Search for the cell housing the specified text and yield its [X, Y] center coordinate. 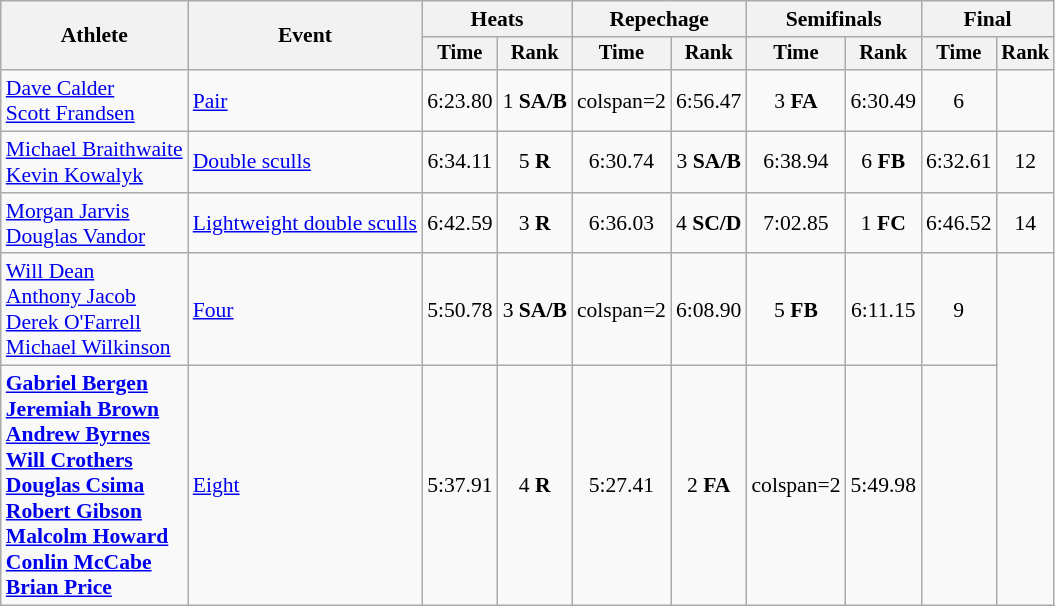
Lightweight double sculls [305, 224]
5:50.78 [460, 310]
Eight [305, 486]
3 R [535, 224]
Michael BraithwaiteKevin Kowalyk [94, 162]
6:30.49 [884, 100]
Repechage [660, 19]
6:08.90 [709, 310]
6 FB [884, 162]
Athlete [94, 36]
Will DeanAnthony JacobDerek O'FarrellMichael Wilkinson [94, 310]
5 FB [796, 310]
9 [958, 310]
Event [305, 36]
6:56.47 [709, 100]
14 [1025, 224]
1 SA/B [535, 100]
6:30.74 [622, 162]
12 [1025, 162]
6 [958, 100]
Dave CalderScott Frandsen [94, 100]
6:42.59 [460, 224]
4 R [535, 486]
Heats [497, 19]
3 FA [796, 100]
6:38.94 [796, 162]
Morgan JarvisDouglas Vandor [94, 224]
6:34.11 [460, 162]
Final [988, 19]
6:46.52 [958, 224]
Semifinals [834, 19]
7:02.85 [796, 224]
4 SC/D [709, 224]
5 R [535, 162]
6:32.61 [958, 162]
5:49.98 [884, 486]
Double sculls [305, 162]
2 FA [709, 486]
Pair [305, 100]
5:27.41 [622, 486]
6:23.80 [460, 100]
Gabriel BergenJeremiah BrownAndrew ByrnesWill CrothersDouglas CsimaRobert GibsonMalcolm HowardConlin McCabeBrian Price [94, 486]
6:11.15 [884, 310]
5:37.91 [460, 486]
1 FC [884, 224]
6:36.03 [622, 224]
Four [305, 310]
